Detect which cell encompasses the target text, then output its (x, y) center coordinate. 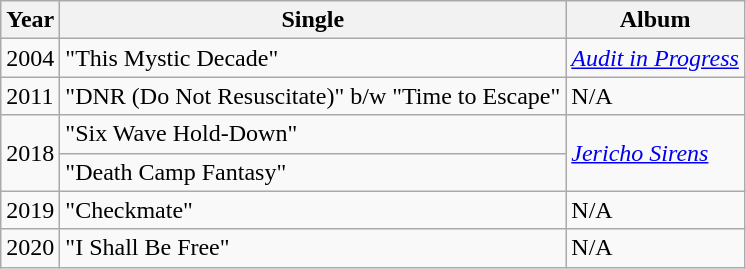
"DNR (Do Not Resuscitate)" b/w "Time to Escape" (313, 96)
Jericho Sirens (656, 153)
"This Mystic Decade" (313, 58)
2019 (30, 210)
Single (313, 20)
"I Shall Be Free" (313, 248)
Year (30, 20)
2020 (30, 248)
"Death Camp Fantasy" (313, 172)
"Six Wave Hold-Down" (313, 134)
2004 (30, 58)
"Checkmate" (313, 210)
2018 (30, 153)
Audit in Progress (656, 58)
Album (656, 20)
2011 (30, 96)
